For the text-containing cell, return its midpoint in (x, y) coordinate format. 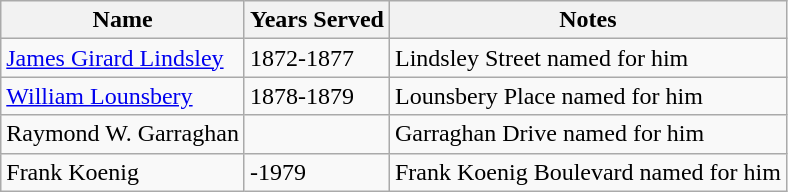
Frank Koenig Boulevard named for him (588, 172)
1878-1879 (316, 96)
Name (123, 20)
Notes (588, 20)
William Lounsbery (123, 96)
1872-1877 (316, 58)
Lindsley Street named for him (588, 58)
-1979 (316, 172)
Years Served (316, 20)
James Girard Lindsley (123, 58)
Raymond W. Garraghan (123, 134)
Garraghan Drive named for him (588, 134)
Frank Koenig (123, 172)
Lounsbery Place named for him (588, 96)
